Return the (X, Y) coordinate for the center point of the cell that contains the specified text.  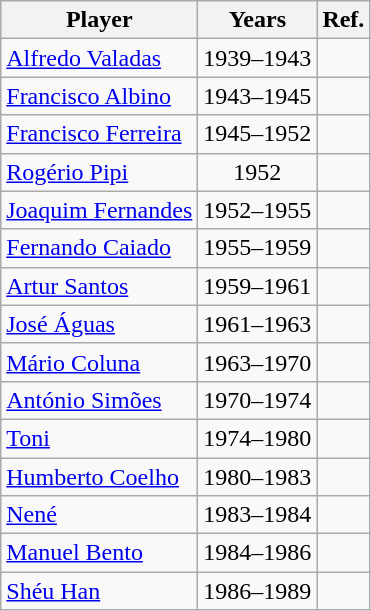
Toni (100, 438)
1963–1970 (258, 362)
1974–1980 (258, 438)
Nené (100, 515)
Rogério Pipi (100, 172)
Alfredo Valadas (100, 58)
1983–1984 (258, 515)
Manuel Bento (100, 553)
1952–1955 (258, 210)
1943–1945 (258, 96)
António Simões (100, 400)
1952 (258, 172)
Ref. (344, 20)
José Águas (100, 324)
Francisco Ferreira (100, 134)
Mário Coluna (100, 362)
1984–1986 (258, 553)
Joaquim Fernandes (100, 210)
Artur Santos (100, 286)
Shéu Han (100, 591)
1961–1963 (258, 324)
1959–1961 (258, 286)
Francisco Albino (100, 96)
Player (100, 20)
Fernando Caiado (100, 248)
1986–1989 (258, 591)
1955–1959 (258, 248)
Years (258, 20)
Humberto Coelho (100, 477)
1980–1983 (258, 477)
1970–1974 (258, 400)
1945–1952 (258, 134)
1939–1943 (258, 58)
